Identify which cell holds the provided text, then report its (x, y) central coordinate. 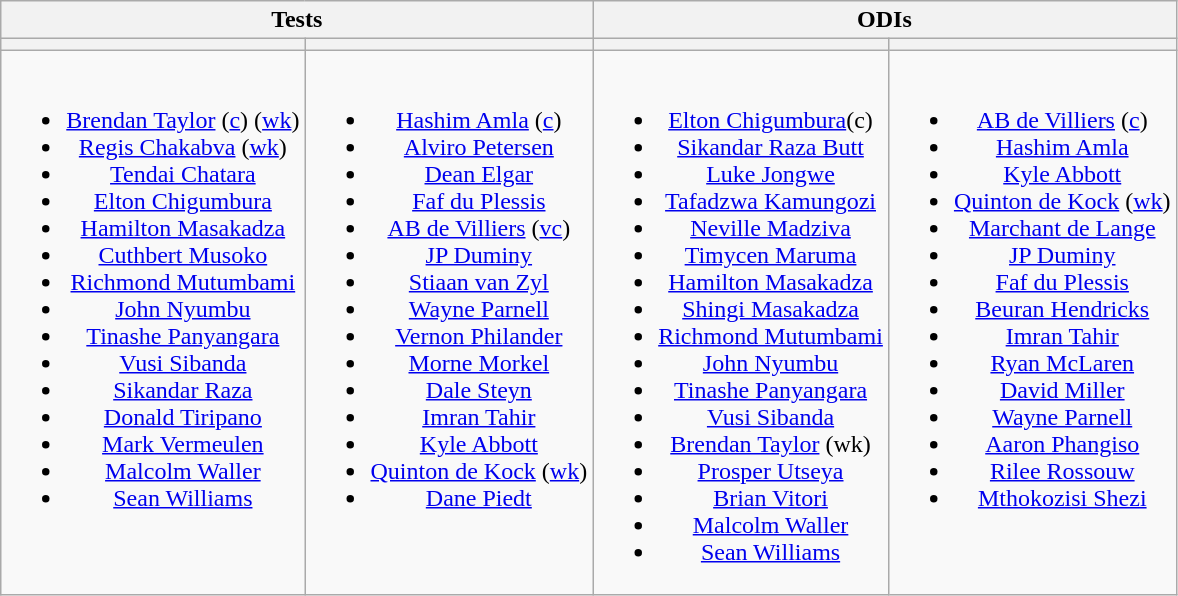
ODIs (884, 20)
Tests (297, 20)
